For the text-containing cell, return its midpoint in (X, Y) coordinate format. 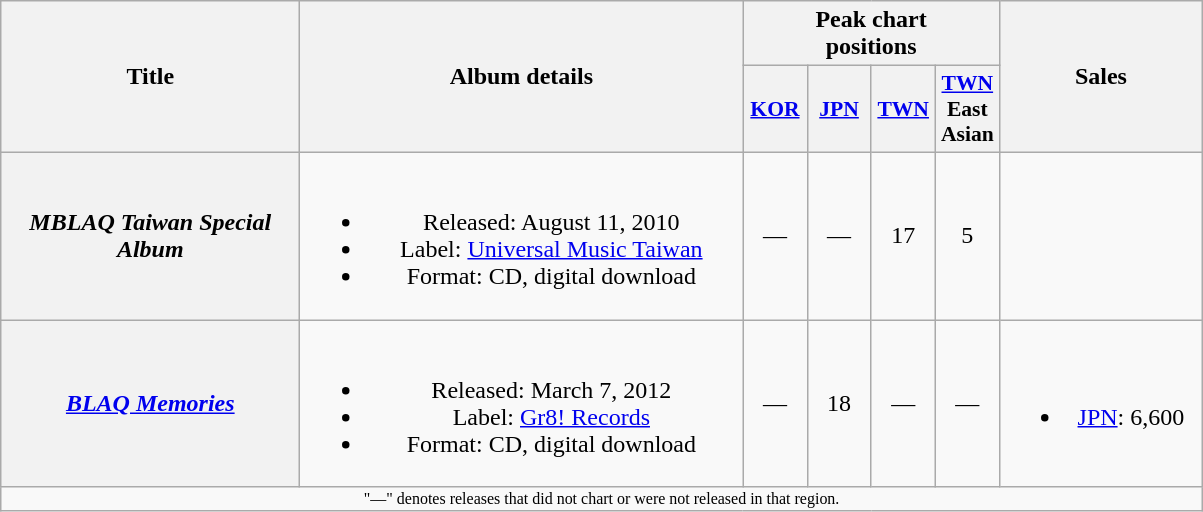
Sales (1100, 77)
Title (150, 77)
JPN: 6,600 (1100, 404)
JPN (839, 110)
MBLAQ Taiwan Special Album (150, 236)
TWN East Asian (967, 110)
Released: March 7, 2012Label: Gr8! RecordsFormat: CD, digital download (522, 404)
Peak chart positions (871, 34)
18 (839, 404)
Released: August 11, 2010Label: Universal Music TaiwanFormat: CD, digital download (522, 236)
"—" denotes releases that did not chart or were not released in that region. (602, 499)
BLAQ Memories (150, 404)
5 (967, 236)
17 (903, 236)
TWN (903, 110)
Album details (522, 77)
KOR (775, 110)
